Extract the (X, Y) coordinate from the center of the cell holding the provided text.  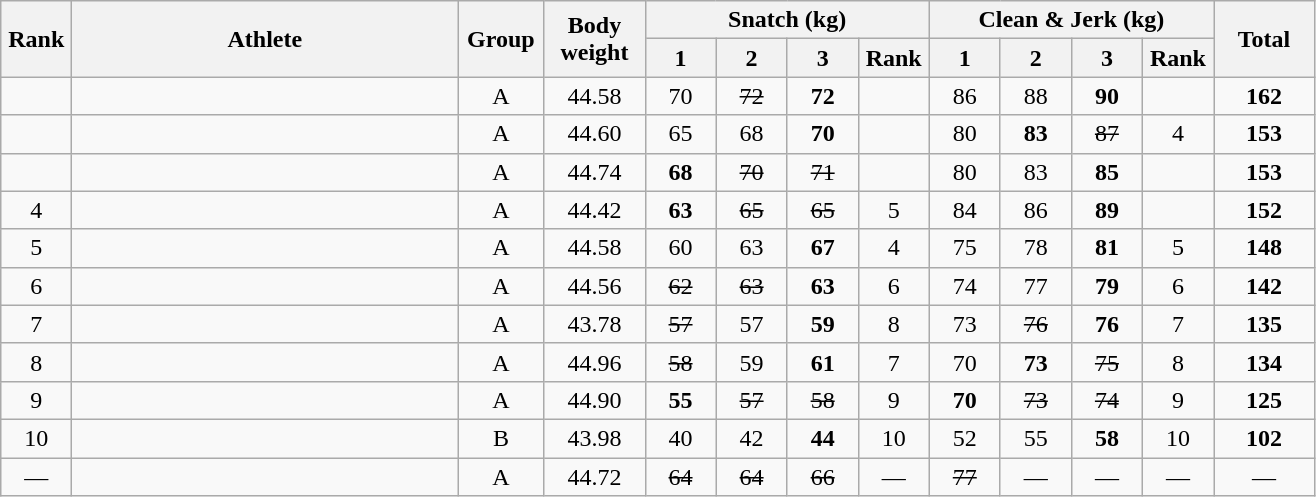
Group (501, 39)
89 (1106, 210)
78 (1036, 248)
79 (1106, 286)
40 (680, 438)
Body weight (594, 39)
62 (680, 286)
44.60 (594, 134)
135 (1264, 324)
Athlete (265, 39)
Clean & Jerk (kg) (1071, 20)
60 (680, 248)
44.74 (594, 172)
90 (1106, 96)
148 (1264, 248)
44 (822, 438)
44.42 (594, 210)
52 (964, 438)
44.56 (594, 286)
162 (1264, 96)
152 (1264, 210)
Total (1264, 39)
85 (1106, 172)
67 (822, 248)
81 (1106, 248)
44.96 (594, 362)
Snatch (kg) (787, 20)
B (501, 438)
88 (1036, 96)
44.90 (594, 400)
66 (822, 477)
43.78 (594, 324)
71 (822, 172)
142 (1264, 286)
44.72 (594, 477)
87 (1106, 134)
43.98 (594, 438)
84 (964, 210)
42 (752, 438)
125 (1264, 400)
102 (1264, 438)
61 (822, 362)
134 (1264, 362)
